Identify which cell holds the provided text, then report its [x, y] central coordinate. 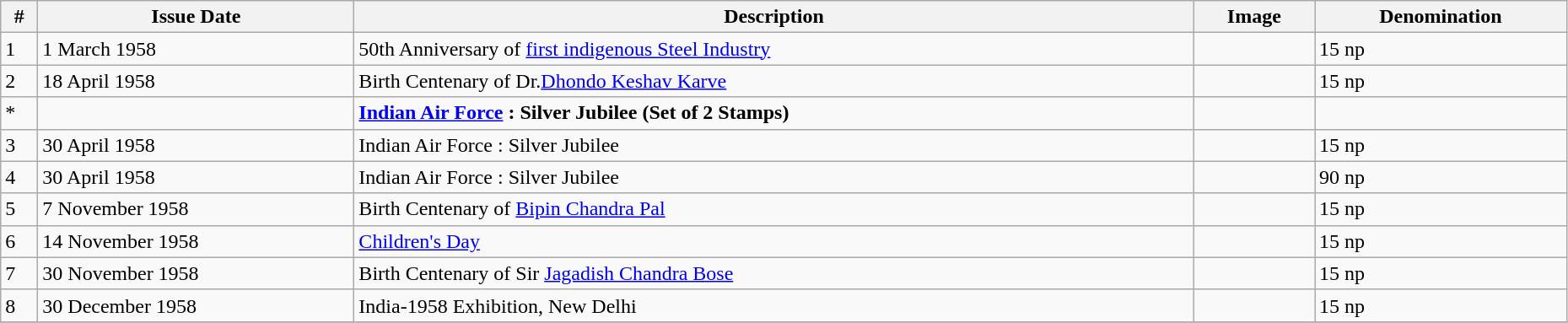
Birth Centenary of Sir Jagadish Chandra Bose [774, 273]
5 [19, 209]
1 March 1958 [196, 49]
6 [19, 241]
India-1958 Exhibition, New Delhi [774, 305]
2 [19, 81]
90 np [1441, 177]
4 [19, 177]
Image [1253, 17]
* [19, 113]
30 November 1958 [196, 273]
Denomination [1441, 17]
8 [19, 305]
Indian Air Force : Silver Jubilee (Set of 2 Stamps) [774, 113]
14 November 1958 [196, 241]
# [19, 17]
Children's Day [774, 241]
Issue Date [196, 17]
7 November 1958 [196, 209]
50th Anniversary of first indigenous Steel Industry [774, 49]
Birth Centenary of Bipin Chandra Pal [774, 209]
30 December 1958 [196, 305]
7 [19, 273]
18 April 1958 [196, 81]
Description [774, 17]
Birth Centenary of Dr.Dhondo Keshav Karve [774, 81]
1 [19, 49]
3 [19, 145]
